Return the [x, y] coordinate for the center point of the cell that contains the specified text.  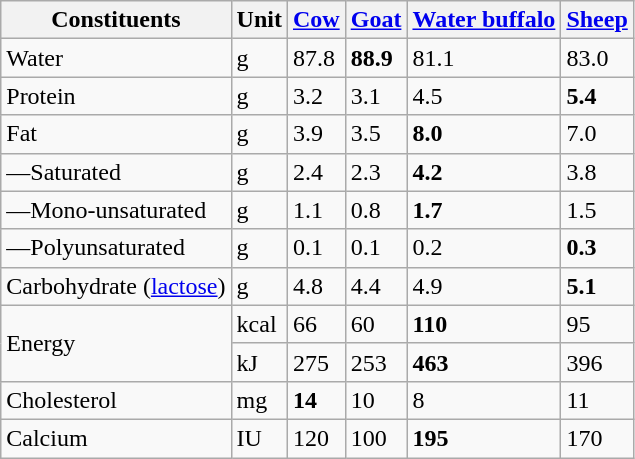
Calcium [116, 438]
275 [316, 362]
3.8 [597, 172]
8 [484, 400]
66 [316, 324]
4.4 [376, 286]
kcal [259, 324]
4.8 [316, 286]
Sheep [597, 20]
3.5 [376, 134]
0.8 [376, 210]
3.1 [376, 96]
463 [484, 362]
1.1 [316, 210]
60 [376, 324]
0.2 [484, 248]
Cow [316, 20]
Unit [259, 20]
5.4 [597, 96]
Water [116, 58]
4.9 [484, 286]
Water buffalo [484, 20]
Energy [116, 343]
kJ [259, 362]
95 [597, 324]
195 [484, 438]
8.0 [484, 134]
—Mono-unsaturated [116, 210]
88.9 [376, 58]
120 [316, 438]
Constituents [116, 20]
4.5 [484, 96]
Carbohydrate (lactose) [116, 286]
4.2 [484, 172]
7.0 [597, 134]
396 [597, 362]
110 [484, 324]
14 [316, 400]
3.9 [316, 134]
83.0 [597, 58]
1.7 [484, 210]
11 [597, 400]
—Saturated [116, 172]
Protein [116, 96]
10 [376, 400]
100 [376, 438]
87.8 [316, 58]
2.3 [376, 172]
—Polyunsaturated [116, 248]
Fat [116, 134]
2.4 [316, 172]
5.1 [597, 286]
Cholesterol [116, 400]
IU [259, 438]
3.2 [316, 96]
170 [597, 438]
0.3 [597, 248]
81.1 [484, 58]
Goat [376, 20]
253 [376, 362]
1.5 [597, 210]
mg [259, 400]
